Find where the given text appears and provide that cell's center as (x, y) coordinate. 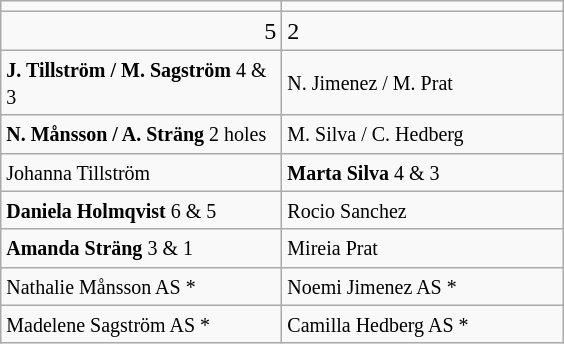
Mireia Prat (422, 248)
Marta Silva 4 & 3 (422, 172)
Johanna Tillström (142, 172)
Noemi Jimenez AS * (422, 286)
2 (422, 31)
N. Jimenez / M. Prat (422, 82)
M. Silva / C. Hedberg (422, 134)
Rocio Sanchez (422, 210)
Daniela Holmqvist 6 & 5 (142, 210)
Amanda Sträng 3 & 1 (142, 248)
Nathalie Månsson AS * (142, 286)
Camilla Hedberg AS * (422, 324)
J. Tillström / M. Sagström 4 & 3 (142, 82)
Madelene Sagström AS * (142, 324)
5 (142, 31)
N. Månsson / A. Sträng 2 holes (142, 134)
